Extract the [x, y] coordinate from the center of the cell holding the provided text.  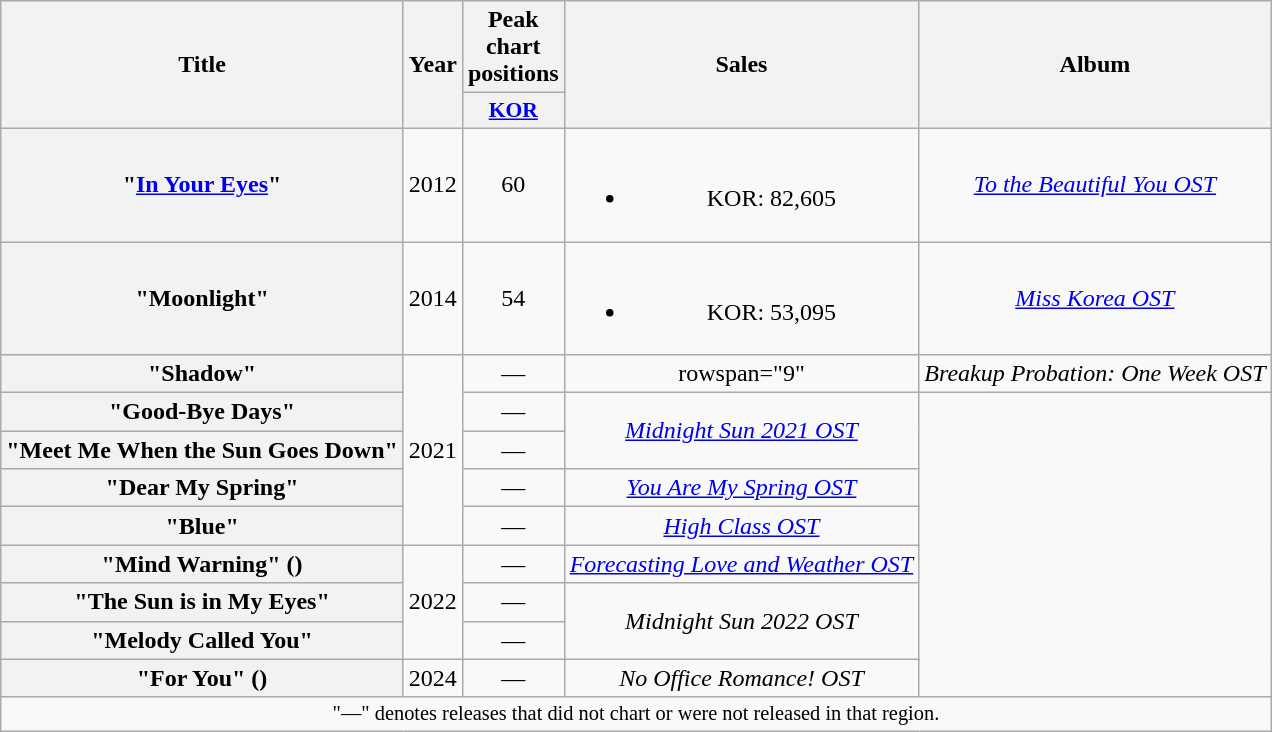
Forecasting Love and Weather OST [742, 564]
"Good-Bye Days" [202, 412]
High Class OST [742, 526]
"Shadow" [202, 374]
2012 [432, 184]
54 [513, 298]
Midnight Sun 2022 OST [742, 621]
"The Sun is in My Eyes" [202, 602]
Title [202, 65]
You Are My Spring OST [742, 488]
Miss Korea OST [1095, 298]
To the Beautiful You OST [1095, 184]
"In Your Eyes" [202, 184]
KOR: 82,605 [742, 184]
"Dear My Spring" [202, 488]
60 [513, 184]
No Office Romance! OST [742, 678]
2014 [432, 298]
Sales [742, 65]
"—" denotes releases that did not chart or were not released in that region. [636, 714]
Peak chart positions [513, 47]
Year [432, 65]
"Meet Me When the Sun Goes Down" [202, 450]
rowspan="9" [742, 374]
KOR: 53,095 [742, 298]
Breakup Probation: One Week OST [1095, 374]
2024 [432, 678]
Album [1095, 65]
"Melody Called You" [202, 640]
2022 [432, 602]
"Blue" [202, 526]
"Moonlight" [202, 298]
2021 [432, 450]
"Mind Warning" () [202, 564]
Midnight Sun 2021 OST [742, 431]
KOR [513, 111]
"For You" () [202, 678]
